For the text-containing cell, return its midpoint in (X, Y) coordinate format. 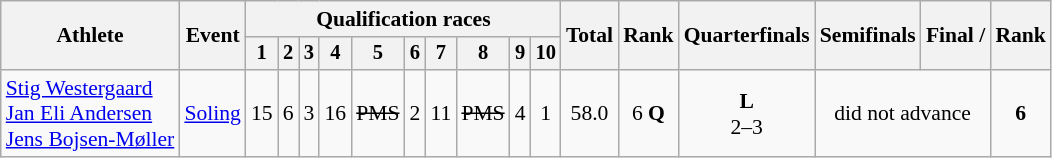
L 2–3 (747, 114)
Event (212, 36)
Qualification races (404, 19)
Athlete (90, 36)
11 (440, 114)
Soling (212, 114)
8 (482, 54)
6 Q (648, 114)
7 (440, 54)
9 (520, 54)
did not advance (903, 114)
Semifinals (868, 36)
Stig WestergaardJan Eli AndersenJens Bojsen-Møller (90, 114)
15 (262, 114)
16 (335, 114)
Total (590, 36)
58.0 (590, 114)
Quarterfinals (747, 36)
Final / (956, 36)
5 (378, 54)
10 (546, 54)
